Return (X, Y) of the center of cell containing provided text 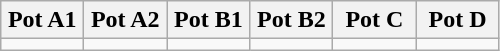
Pot D (458, 20)
Pot A2 (126, 20)
Pot C (374, 20)
Pot B2 (292, 20)
Pot B1 (208, 20)
Pot A1 (42, 20)
